Locate the cell with the specified text and output its [X, Y] center coordinate. 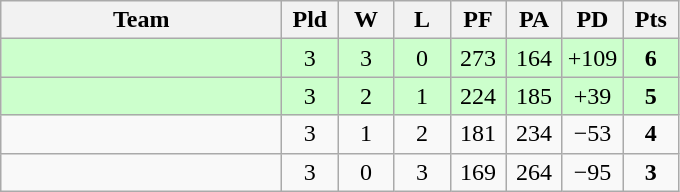
181 [478, 134]
W [366, 20]
185 [534, 96]
−53 [592, 134]
169 [478, 172]
Pts [651, 20]
L [422, 20]
6 [651, 58]
164 [534, 58]
+39 [592, 96]
Team [142, 20]
Pld [310, 20]
5 [651, 96]
PD [592, 20]
PA [534, 20]
+109 [592, 58]
273 [478, 58]
234 [534, 134]
264 [534, 172]
PF [478, 20]
−95 [592, 172]
4 [651, 134]
224 [478, 96]
